Output the [x, y] coordinate of the center of the cell containing the given text.  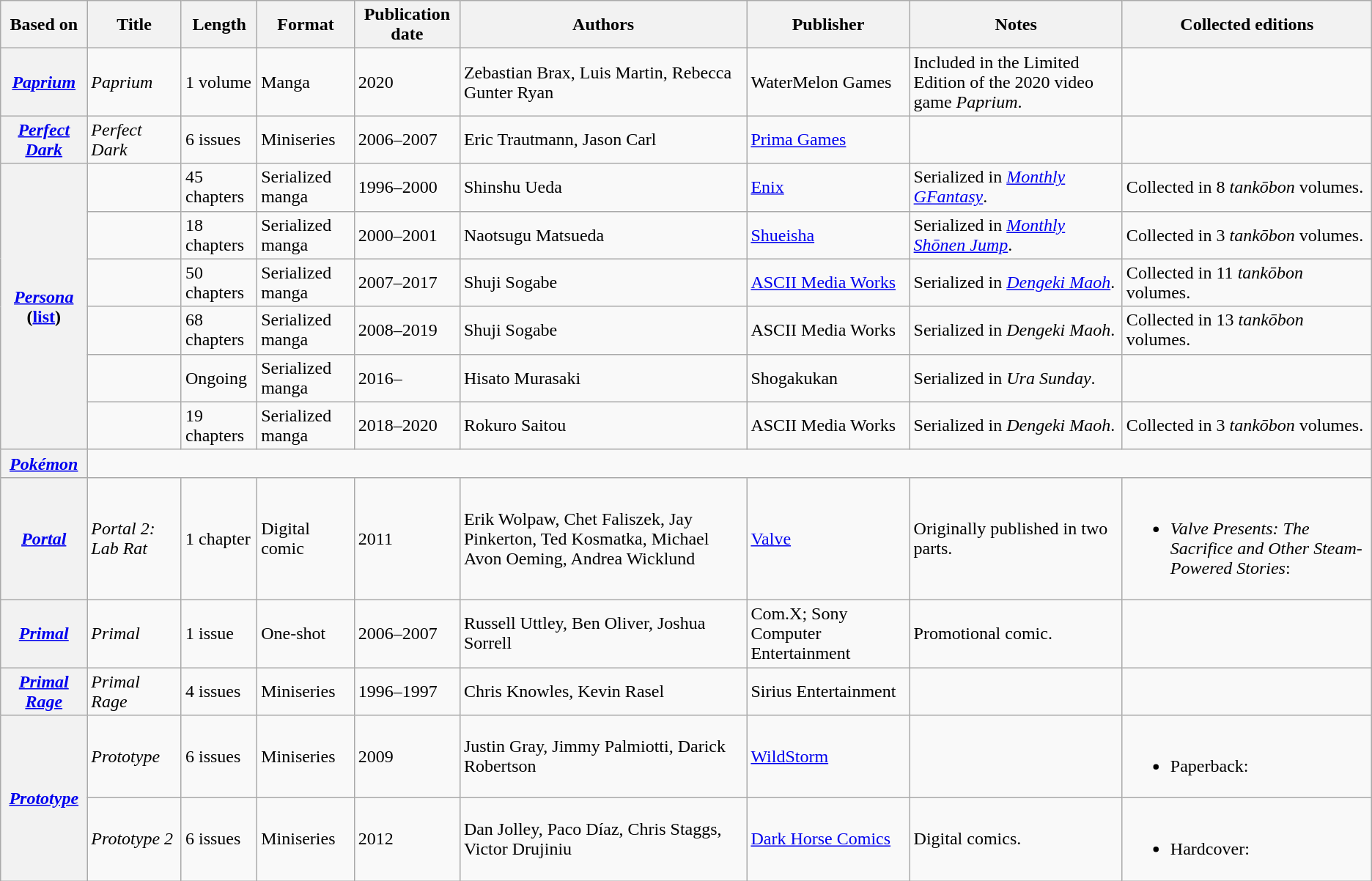
Length [218, 25]
1996–1997 [407, 690]
Authors [603, 25]
Shogakukan [828, 378]
2012 [407, 840]
Hardcover: [1247, 840]
Sirius Entertainment [828, 690]
Zebastian Brax, Luis Martin, Rebecca Gunter Ryan [603, 82]
2018–2020 [407, 425]
45 chapters [218, 188]
68 chapters [218, 330]
Promotional comic. [1016, 633]
Portal 2: Lab Rat [135, 538]
Originally published in two parts. [1016, 538]
Enix [828, 188]
Valve Presents: The Sacrifice and Other Steam-Powered Stories: [1247, 538]
Manga [306, 82]
Paperback: [1247, 756]
Justin Gray, Jimmy Palmiotti, Darick Robertson [603, 756]
Shinshu Ueda [603, 188]
Format [306, 25]
Included in the Limited Edition of the 2020 video game Paprium. [1016, 82]
Rokuro Saitou [603, 425]
Serialized in Monthly GFantasy. [1016, 188]
Serialized in Ura Sunday. [1016, 378]
Com.X; Sony Computer Entertainment [828, 633]
2007–2017 [407, 283]
Digital comics. [1016, 840]
2000–2001 [407, 235]
Publisher [828, 25]
Dark Horse Comics [828, 840]
2016– [407, 378]
Shueisha [828, 235]
50 chapters [218, 283]
4 issues [218, 690]
WaterMelon Games [828, 82]
Ongoing [218, 378]
19 chapters [218, 425]
Based on [44, 25]
2008–2019 [407, 330]
Serialized in Monthly Shōnen Jump. [1016, 235]
Portal [44, 538]
1 issue [218, 633]
18 chapters [218, 235]
One-shot [306, 633]
Collected in 8 tankōbon volumes. [1247, 188]
Publication date [407, 25]
Russell Uttley, Ben Oliver, Joshua Sorrell [603, 633]
Prima Games [828, 139]
Notes [1016, 25]
Title [135, 25]
Pokémon [44, 463]
WildStorm [828, 756]
2020 [407, 82]
Collected in 13 tankōbon volumes. [1247, 330]
Valve [828, 538]
Prototype 2 [135, 840]
Chris Knowles, Kevin Rasel [603, 690]
Collected editions [1247, 25]
Eric Trautmann, Jason Carl [603, 139]
Persona (list) [44, 306]
Dan Jolley, Paco Díaz, Chris Staggs, Victor Drujiniu [603, 840]
Erik Wolpaw, Chet Faliszek, Jay Pinkerton, Ted Kosmatka, Michael Avon Oeming, Andrea Wicklund [603, 538]
1996–2000 [407, 188]
2011 [407, 538]
1 chapter [218, 538]
Hisato Murasaki [603, 378]
2009 [407, 756]
Digital comic [306, 538]
Naotsugu Matsueda [603, 235]
Collected in 11 tankōbon volumes. [1247, 283]
1 volume [218, 82]
